Capture the cell that displays the provided text and extract its [X, Y] central coordinate. 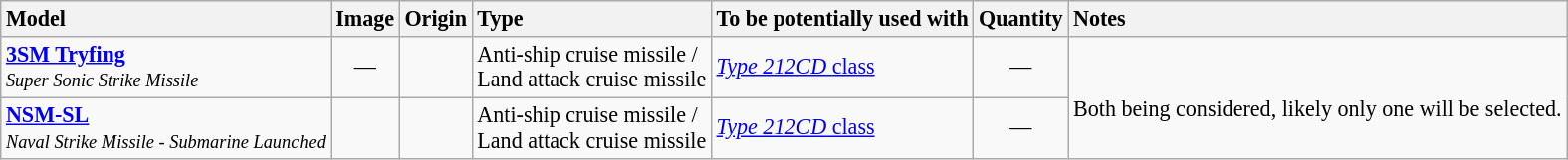
Image [364, 18]
Both being considered, likely only one will be selected. [1318, 97]
Origin [436, 18]
3SM TryfingSuper Sonic Strike Missile [165, 66]
Model [165, 18]
Notes [1318, 18]
Type [591, 18]
To be potentially used with [842, 18]
Quantity [1021, 18]
NSM-SLNaval Strike Missile - Submarine Launched [165, 127]
